From the cell containing the given text, extract its center point as [x, y] coordinate. 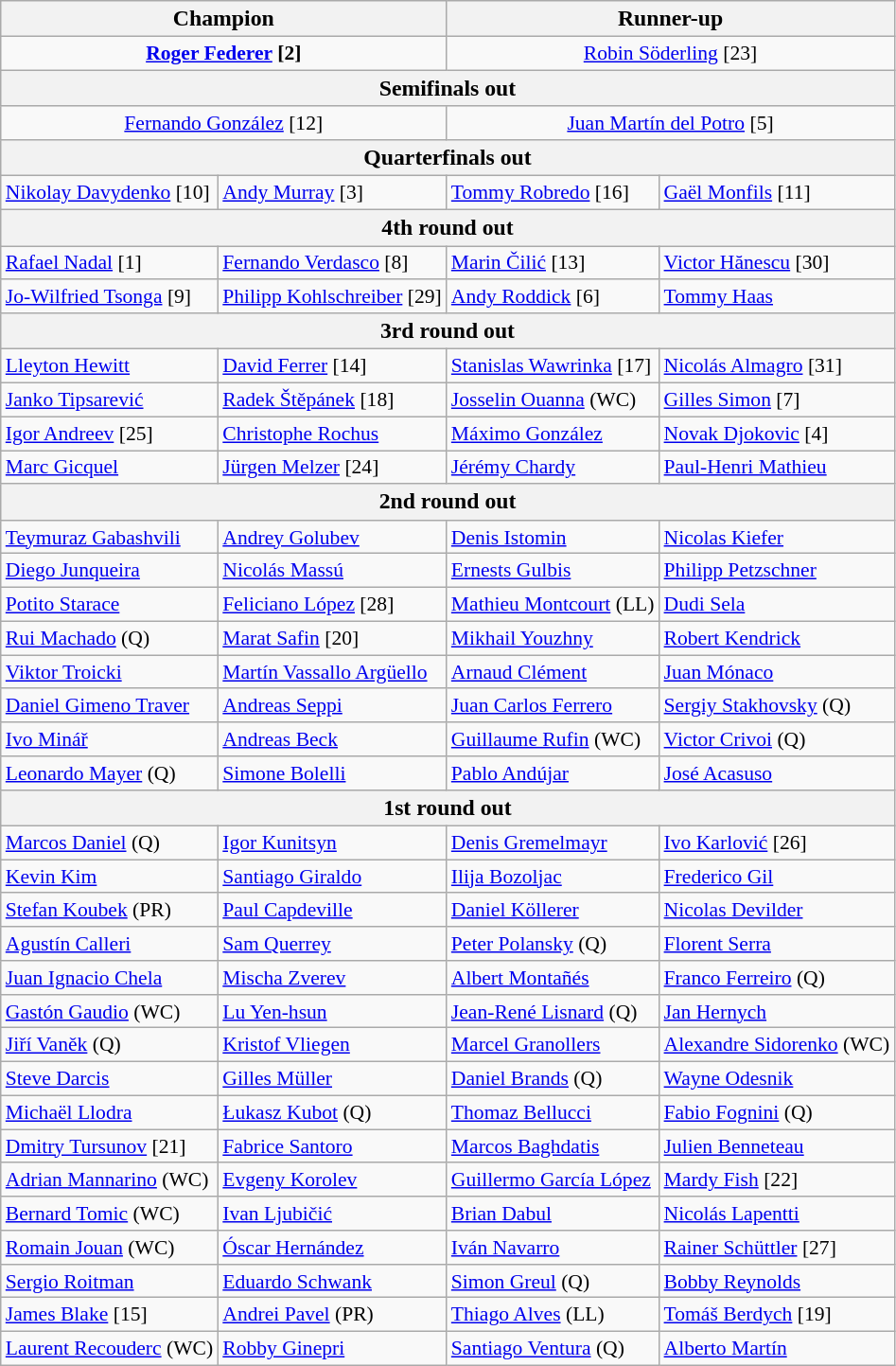
Gastón Gaudio (WC) [110, 1012]
Martín Vassallo Argüello [332, 672]
Frederico Gil [778, 877]
3rd round out [448, 331]
Fabio Fognini (Q) [778, 1113]
Bobby Reynolds [778, 1282]
Andreas Seppi [332, 706]
Victor Hănescu [30] [778, 263]
Juan Mónaco [778, 672]
Dmitry Tursunov [21] [110, 1146]
Mikhail Youzhny [553, 638]
Albert Montañés [553, 978]
Alberto Martín [778, 1349]
Evgeny Korolev [332, 1180]
Rainer Schüttler [27] [778, 1248]
Guillermo García López [553, 1180]
Sergio Roitman [110, 1282]
4th round out [448, 228]
Champion [223, 19]
Rafael Nadal [1] [110, 263]
Marcos Daniel (Q) [110, 843]
Pablo Andújar [553, 773]
Marat Safin [20] [332, 638]
Kevin Kim [110, 877]
Ernests Gulbis [553, 571]
Leonardo Mayer (Q) [110, 773]
Marcel Granollers [553, 1045]
Roger Federer [2] [223, 54]
Daniel Brands (Q) [553, 1079]
Fernando Verdasco [8] [332, 263]
Dudi Sela [778, 605]
Julien Benneteau [778, 1146]
Igor Kunitsyn [332, 843]
Teymuraz Gabashvili [110, 538]
Juan Ignacio Chela [110, 978]
David Ferrer [14] [332, 366]
Bernard Tomic (WC) [110, 1214]
Romain Jouan (WC) [110, 1248]
Philipp Kohlschreiber [29] [332, 297]
Jürgen Melzer [24] [332, 468]
Arnaud Clément [553, 672]
Runner-up [670, 19]
Daniel Köllerer [553, 911]
1st round out [448, 808]
Santiago Giraldo [332, 877]
Ivan Ljubičić [332, 1214]
Semifinals out [448, 89]
Ilija Bozoljac [553, 877]
Andy Murray [3] [332, 193]
Nicolás Almagro [31] [778, 366]
Janko Tipsarević [110, 400]
Philipp Petzschner [778, 571]
Nicolás Massú [332, 571]
Jiří Vaněk (Q) [110, 1045]
Marcos Baghdatis [553, 1146]
José Acasuso [778, 773]
2nd round out [448, 503]
Kristof Vliegen [332, 1045]
Andrey Golubev [332, 538]
Nikolay Davydenko [10] [110, 193]
Marin Čilić [13] [553, 263]
Jérémy Chardy [553, 468]
Lleyton Hewitt [110, 366]
Michaël Llodra [110, 1113]
Peter Polansky (Q) [553, 944]
Guillaume Rufin (WC) [553, 739]
Denis Gremelmayr [553, 843]
Stanislas Wawrinka [17] [553, 366]
Victor Crivoi (Q) [778, 739]
Novak Djokovic [4] [778, 434]
Daniel Gimeno Traver [110, 706]
Tomáš Berdych [19] [778, 1315]
Tommy Robredo [16] [553, 193]
Sam Querrey [332, 944]
Laurent Recouderc (WC) [110, 1349]
Feliciano López [28] [332, 605]
Simon Greul (Q) [553, 1282]
Jean-René Lisnard (Q) [553, 1012]
Juan Martín del Potro [5] [670, 124]
Christophe Rochus [332, 434]
Radek Štěpánek [18] [332, 400]
Ivo Minář [110, 739]
Rui Machado (Q) [110, 638]
Josselin Ouanna (WC) [553, 400]
Robert Kendrick [778, 638]
Thomaz Bellucci [553, 1113]
Igor Andreev [25] [110, 434]
Gilles Müller [332, 1079]
Quarterfinals out [448, 158]
Fabrice Santoro [332, 1146]
Florent Serra [778, 944]
Viktor Troicki [110, 672]
Gilles Simon [7] [778, 400]
Eduardo Schwank [332, 1282]
Iván Navarro [553, 1248]
Paul-Henri Mathieu [778, 468]
Simone Bolelli [332, 773]
Jan Hernych [778, 1012]
Santiago Ventura (Q) [553, 1349]
Andrei Pavel (PR) [332, 1315]
Sergiy Stakhovsky (Q) [778, 706]
Robby Ginepri [332, 1349]
Potito Starace [110, 605]
Andy Roddick [6] [553, 297]
Agustín Calleri [110, 944]
Brian Dabul [553, 1214]
Alexandre Sidorenko (WC) [778, 1045]
Nicolás Lapentti [778, 1214]
Paul Capdeville [332, 911]
Nicolas Kiefer [778, 538]
Mischa Zverev [332, 978]
Steve Darcis [110, 1079]
Jo-Wilfried Tsonga [9] [110, 297]
Nicolas Devilder [778, 911]
Andreas Beck [332, 739]
Robin Söderling [23] [670, 54]
Gaël Monfils [11] [778, 193]
Marc Gicquel [110, 468]
Ivo Karlović [26] [778, 843]
Mardy Fish [22] [778, 1180]
Wayne Odesnik [778, 1079]
Óscar Hernández [332, 1248]
Łukasz Kubot (Q) [332, 1113]
Franco Ferreiro (Q) [778, 978]
Mathieu Montcourt (LL) [553, 605]
Fernando González [12] [223, 124]
Tommy Haas [778, 297]
Adrian Mannarino (WC) [110, 1180]
Stefan Koubek (PR) [110, 911]
Denis Istomin [553, 538]
Juan Carlos Ferrero [553, 706]
Thiago Alves (LL) [553, 1315]
James Blake [15] [110, 1315]
Diego Junqueira [110, 571]
Lu Yen-hsun [332, 1012]
Máximo González [553, 434]
